Detect which cell encompasses the target text, then output its (x, y) center coordinate. 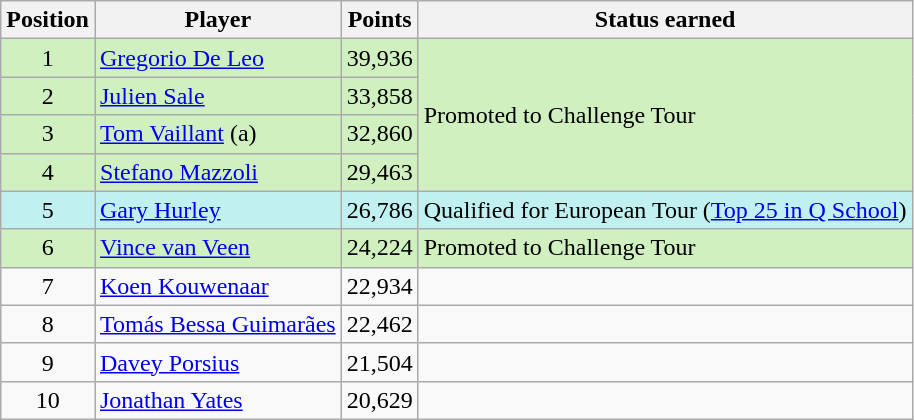
22,462 (380, 324)
9 (48, 362)
Gary Hurley (218, 210)
Points (380, 20)
24,224 (380, 248)
Vince van Veen (218, 248)
Player (218, 20)
Jonathan Yates (218, 400)
Tom Vaillant (a) (218, 134)
29,463 (380, 172)
32,860 (380, 134)
39,936 (380, 58)
Gregorio De Leo (218, 58)
Position (48, 20)
22,934 (380, 286)
Tomás Bessa Guimarães (218, 324)
10 (48, 400)
2 (48, 96)
Koen Kouwenaar (218, 286)
3 (48, 134)
Julien Sale (218, 96)
33,858 (380, 96)
Stefano Mazzoli (218, 172)
8 (48, 324)
5 (48, 210)
7 (48, 286)
20,629 (380, 400)
Status earned (665, 20)
6 (48, 248)
Qualified for European Tour (Top 25 in Q School) (665, 210)
4 (48, 172)
26,786 (380, 210)
Davey Porsius (218, 362)
21,504 (380, 362)
1 (48, 58)
